Capture the cell that displays the provided text and extract its (X, Y) central coordinate. 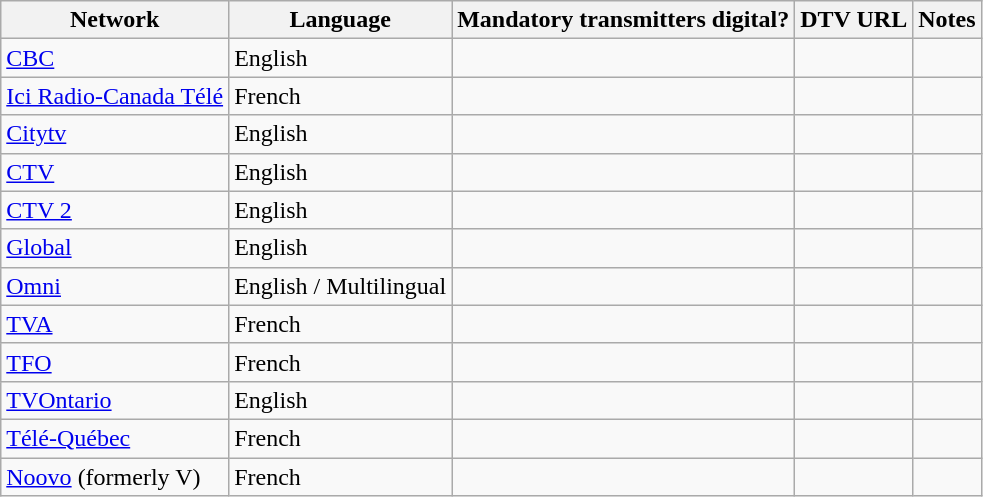
CBC (115, 58)
Citytv (115, 134)
DTV URL (854, 20)
TVA (115, 324)
Ici Radio-Canada Télé (115, 96)
CTV (115, 172)
English / Multilingual (340, 286)
CTV 2 (115, 210)
Télé-Québec (115, 438)
Language (340, 20)
Notes (947, 20)
Mandatory transmitters digital? (624, 20)
TFO (115, 362)
Omni (115, 286)
Global (115, 248)
Network (115, 20)
TVOntario (115, 400)
Noovo (formerly V) (115, 477)
